For the text-containing cell, return its midpoint in [X, Y] coordinate format. 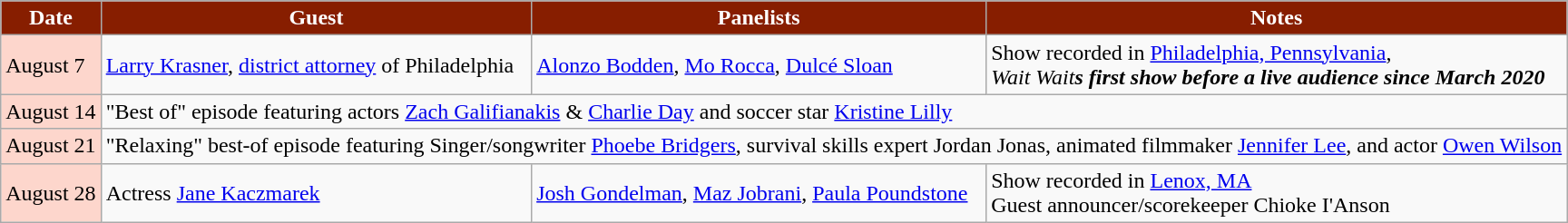
August 7 [51, 65]
Show recorded in Philadelphia, Pennsylvania, Wait Waits first show before a live audience since March 2020 [1277, 65]
"Best of" episode featuring actors Zach Galifianakis & Charlie Day and soccer star Kristine Lilly [834, 111]
Guest [316, 18]
Panelists [759, 18]
Notes [1277, 18]
August 14 [51, 111]
Date [51, 18]
August 21 [51, 146]
Alonzo Bodden, Mo Rocca, Dulcé Sloan [759, 65]
Actress Jane Kaczmarek [316, 192]
Josh Gondelman, Maz Jobrani, Paula Poundstone [759, 192]
Larry Krasner, district attorney of Philadelphia [316, 65]
August 28 [51, 192]
Show recorded in Lenox, MA Guest announcer/scorekeeper Chioke I'Anson [1277, 192]
